Determine the (X, Y) coordinate at the center of the cell enclosing the given text.  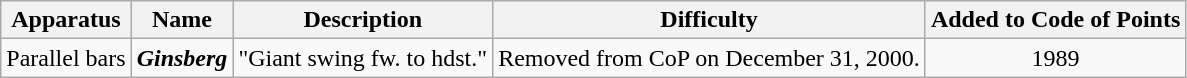
Difficulty (710, 20)
Removed from CoP on December 31, 2000. (710, 58)
Apparatus (66, 20)
Parallel bars (66, 58)
Ginsberg (182, 58)
1989 (1055, 58)
Added to Code of Points (1055, 20)
Name (182, 20)
"Giant swing fw. to hdst." (363, 58)
Description (363, 20)
